Identify which cell holds the provided text, then report its (X, Y) central coordinate. 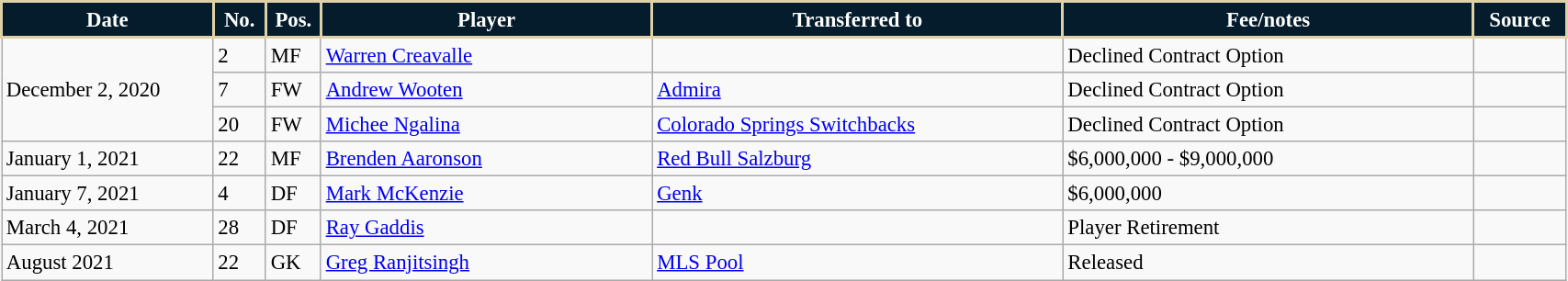
Ray Gaddis (487, 229)
7 (239, 90)
March 4, 2021 (108, 229)
January 7, 2021 (108, 194)
Genk (858, 194)
Date (108, 20)
Transferred to (858, 20)
Fee/notes (1268, 20)
GK (293, 263)
Red Bull Salzburg (858, 159)
No. (239, 20)
January 1, 2021 (108, 159)
Colorado Springs Switchbacks (858, 125)
Player Retirement (1268, 229)
MLS Pool (858, 263)
Source (1519, 20)
2 (239, 55)
$6,000,000 - $9,000,000 (1268, 159)
$6,000,000 (1268, 194)
Admira (858, 90)
28 (239, 229)
December 2, 2020 (108, 90)
Greg Ranjitsingh (487, 263)
Warren Creavalle (487, 55)
Brenden Aaronson (487, 159)
Player (487, 20)
Pos. (293, 20)
20 (239, 125)
August 2021 (108, 263)
4 (239, 194)
Andrew Wooten (487, 90)
Michee Ngalina (487, 125)
Mark McKenzie (487, 194)
Released (1268, 263)
